Scan for the cell matching the given text and deliver its (x, y) coordinate at center. 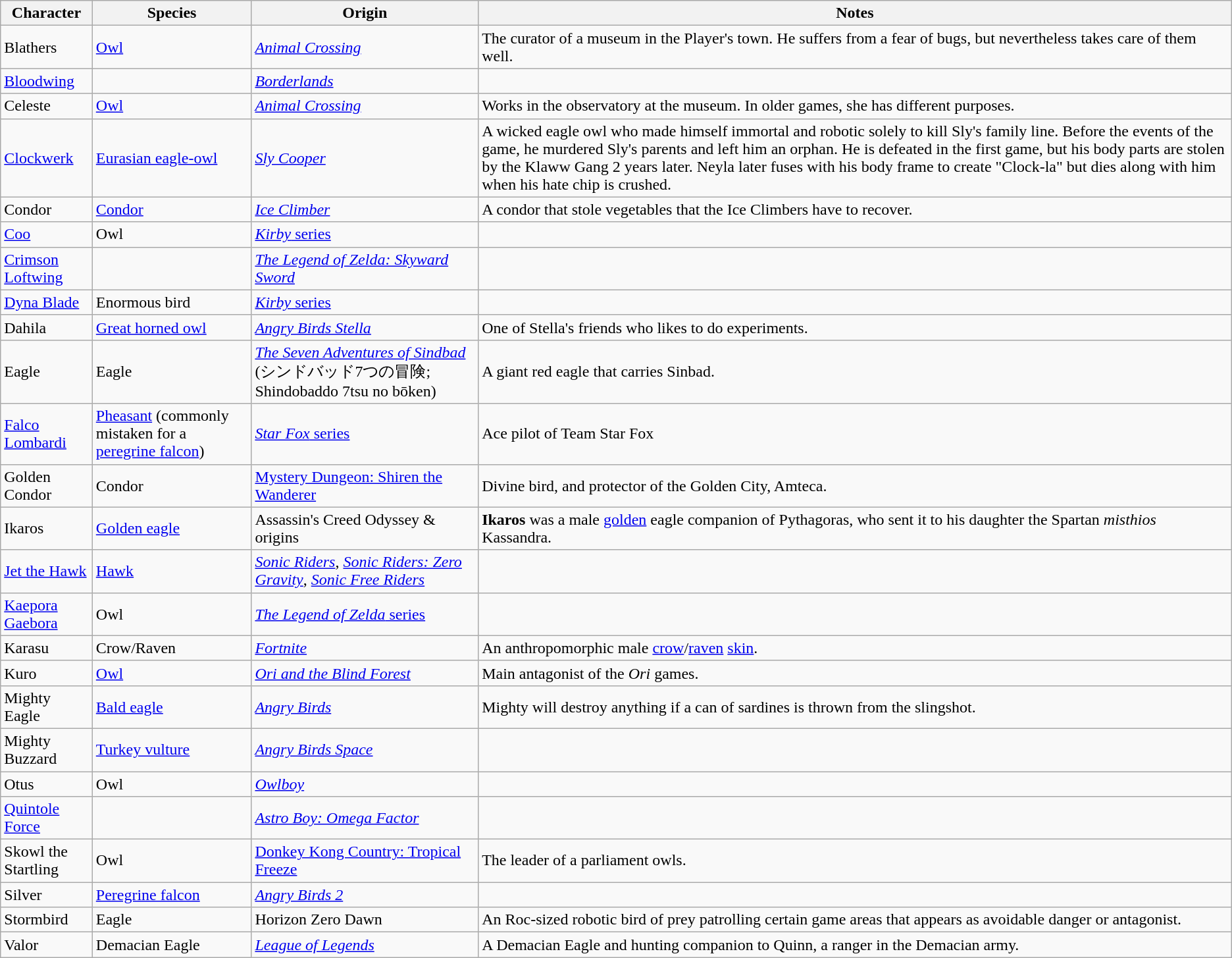
Species (172, 13)
Eurasian eagle-owl (172, 158)
Origin (365, 13)
Pheasant (commonly mistaken for a peregrine falcon) (172, 434)
Hawk (172, 572)
Crimson Loftwing (47, 269)
Stormbird (47, 920)
Fortnite (365, 648)
Works in the observatory at the museum. In older games, she has different purposes. (856, 106)
Golden Condor (47, 486)
Peregrine falcon (172, 895)
Ice Climber (365, 209)
Coo (47, 234)
Ori and the Blind Forest (365, 673)
Ace pilot of Team Star Fox (856, 434)
Great horned owl (172, 327)
League of Legends (365, 945)
An Roc-sized robotic bird of prey patrolling certain game areas that appears as avoidable danger or antagonist. (856, 920)
Star Fox series (365, 434)
Celeste (47, 106)
Assassin's Creed Odyssey & origins (365, 528)
A Demacian Eagle and hunting companion to Quinn, a ranger in the Demacian army. (856, 945)
An anthropomorphic male crow/raven skin. (856, 648)
Ikaros (47, 528)
Notes (856, 13)
Astro Boy: Omega Factor (365, 818)
One of Stella's friends who likes to do experiments. (856, 327)
Silver (47, 895)
Otus (47, 784)
Horizon Zero Dawn (365, 920)
Character (47, 13)
Skowl the Startling (47, 861)
Mighty will destroy anything if a can of sardines is thrown from the slingshot. (856, 707)
Falco Lombardi (47, 434)
A giant red eagle that carries Sinbad. (856, 371)
Sly Cooper (365, 158)
The leader of a parliament owls. (856, 861)
A condor that stole vegetables that the Ice Climbers have to recover. (856, 209)
The Seven Adventures of Sindbad (シンドバッド7つの冒険; Shindobaddo 7tsu no bōken) (365, 371)
Dyna Blade (47, 302)
Angry Birds Space (365, 749)
Crow/Raven (172, 648)
Angry Birds Stella (365, 327)
Mystery Dungeon: Shiren the Wanderer (365, 486)
Blathers (47, 47)
Main antagonist of the Ori games. (856, 673)
Mighty Eagle (47, 707)
Angry Birds 2 (365, 895)
The Legend of Zelda series (365, 614)
Bald eagle (172, 707)
Golden eagle (172, 528)
Sonic Riders, Sonic Riders: Zero Gravity, Sonic Free Riders (365, 572)
Angry Birds (365, 707)
Clockwerk (47, 158)
Valor (47, 945)
Bloodwing (47, 81)
Donkey Kong Country: Tropical Freeze (365, 861)
Owlboy (365, 784)
Dahila (47, 327)
The curator of a museum in the Player's town. He suffers from a fear of bugs, but nevertheless takes care of them well. (856, 47)
Enormous bird (172, 302)
Jet the Hawk (47, 572)
Mighty Buzzard (47, 749)
Kuro (47, 673)
Ikaros was a male golden eagle companion of Pythagoras, who sent it to his daughter the Spartan misthios Kassandra. (856, 528)
Divine bird, and protector of the Golden City, Amteca. (856, 486)
Demacian Eagle (172, 945)
Turkey vulture (172, 749)
Karasu (47, 648)
The Legend of Zelda: Skyward Sword (365, 269)
Quintole Force (47, 818)
Borderlands (365, 81)
Kaepora Gaebora (47, 614)
